Pinpoint the cell where the given text exists, returning its (X, Y) midpoint coordinate. 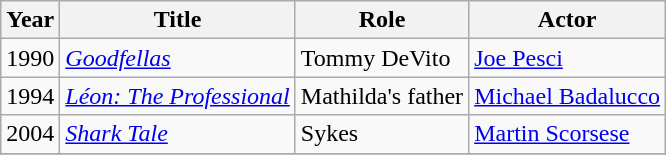
Actor (568, 20)
Michael Badalucco (568, 96)
1990 (30, 58)
Year (30, 20)
Léon: The Professional (178, 96)
Role (382, 20)
Joe Pesci (568, 58)
Tommy DeVito (382, 58)
Goodfellas (178, 58)
Title (178, 20)
Martin Scorsese (568, 134)
1994 (30, 96)
Shark Tale (178, 134)
Sykes (382, 134)
2004 (30, 134)
Mathilda's father (382, 96)
